Return the (X, Y) coordinate for the center point of the cell that contains the specified text.  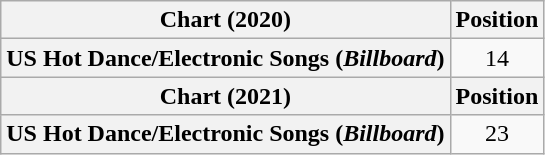
23 (497, 134)
Chart (2021) (226, 96)
Chart (2020) (226, 20)
14 (497, 58)
